Return the [X, Y] coordinate for the center point of the cell that contains the specified text.  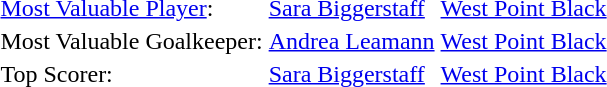
Andrea Leamann [352, 41]
